For the text-containing cell, return its midpoint in (X, Y) coordinate format. 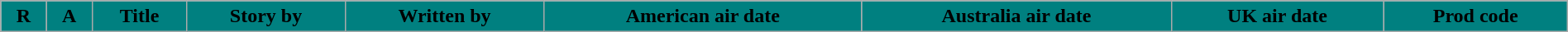
Australia air date (1016, 16)
Prod code (1475, 16)
UK air date (1277, 16)
R (23, 16)
American air date (703, 16)
Title (139, 16)
Story by (266, 16)
Written by (444, 16)
A (69, 16)
